Capture the cell that displays the provided text and extract its [x, y] central coordinate. 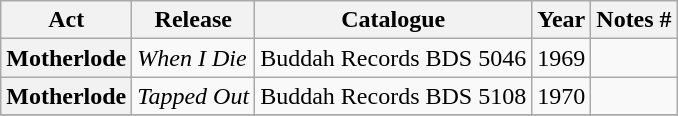
Catalogue [394, 20]
Notes # [634, 20]
Year [562, 20]
When I Die [194, 58]
Act [66, 20]
1969 [562, 58]
Buddah Records BDS 5108 [394, 96]
Tapped Out [194, 96]
Buddah Records BDS 5046 [394, 58]
Release [194, 20]
1970 [562, 96]
